Return (X, Y) of the center of cell containing provided text 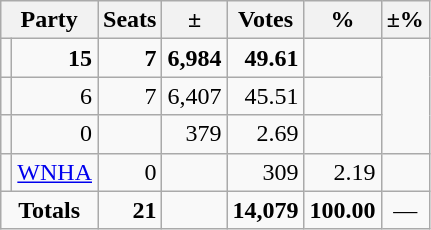
100.00 (342, 210)
Seats (130, 20)
21 (130, 210)
2.19 (342, 172)
% (342, 20)
14,079 (266, 210)
WNHA (55, 172)
± (194, 20)
Totals (50, 210)
— (405, 210)
49.61 (266, 58)
Party (50, 20)
6,984 (194, 58)
±% (405, 20)
309 (266, 172)
2.69 (266, 134)
6,407 (194, 96)
6 (55, 96)
15 (55, 58)
379 (194, 134)
Votes (266, 20)
45.51 (266, 96)
